Find where the given text appears and provide that cell's center as (X, Y) coordinate. 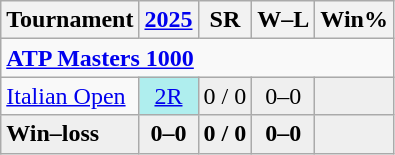
2R (168, 96)
W–L (284, 20)
Italian Open (70, 96)
Win% (354, 20)
SR (225, 20)
Win–loss (70, 134)
Tournament (70, 20)
ATP Masters 1000 (198, 58)
2025 (168, 20)
